Return the [x, y] coordinate for the center point of the cell that contains the specified text.  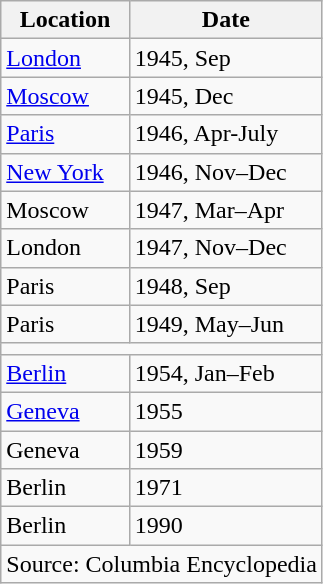
New York [65, 172]
1946, Nov–Dec [226, 172]
1945, Dec [226, 96]
1954, Jan–Feb [226, 373]
Date [226, 20]
Location [65, 20]
1990 [226, 526]
1955 [226, 411]
1945, Sep [226, 58]
1947, Nov–Dec [226, 248]
Source: Columbia Encyclopedia [162, 564]
1949, May–Jun [226, 324]
1959 [226, 449]
1971 [226, 488]
1947, Mar–Apr [226, 210]
1946, Apr-July [226, 134]
1948, Sep [226, 286]
